Output the [x, y] coordinate of the center of the cell containing the given text.  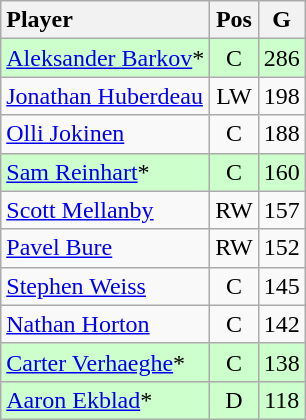
142 [282, 324]
LW [234, 96]
D [234, 400]
Stephen Weiss [106, 286]
Aleksander Barkov* [106, 58]
Carter Verhaeghe* [106, 362]
145 [282, 286]
Pos [234, 20]
Nathan Horton [106, 324]
188 [282, 134]
157 [282, 210]
Scott Mellanby [106, 210]
138 [282, 362]
160 [282, 172]
Player [106, 20]
Aaron Ekblad* [106, 400]
118 [282, 400]
Jonathan Huberdeau [106, 96]
286 [282, 58]
152 [282, 248]
198 [282, 96]
Sam Reinhart* [106, 172]
G [282, 20]
Olli Jokinen [106, 134]
Pavel Bure [106, 248]
